Provide the [x, y] coordinate of the cell's center where the given text is located.  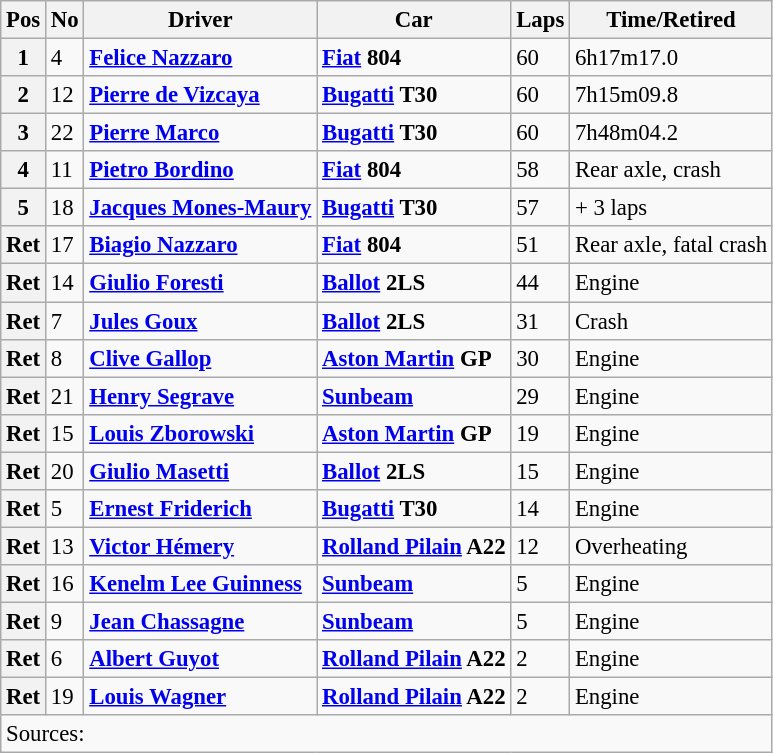
58 [540, 170]
17 [65, 245]
9 [65, 621]
57 [540, 208]
6h17m17.0 [672, 58]
11 [65, 170]
20 [65, 471]
Felice Nazzaro [200, 58]
Driver [200, 20]
Sources: [387, 734]
Overheating [672, 546]
30 [540, 358]
Kenelm Lee Guinness [200, 584]
Giulio Foresti [200, 283]
Louis Wagner [200, 697]
51 [540, 245]
44 [540, 283]
Henry Segrave [200, 396]
Louis Zborowski [200, 433]
Rear axle, fatal crash [672, 245]
29 [540, 396]
No [65, 20]
Victor Hémery [200, 546]
Jules Goux [200, 321]
Pietro Bordino [200, 170]
16 [65, 584]
21 [65, 396]
Giulio Masetti [200, 471]
13 [65, 546]
6 [65, 659]
Biagio Nazzaro [200, 245]
Car [414, 20]
Pierre de Vizcaya [200, 95]
31 [540, 321]
8 [65, 358]
Crash [672, 321]
18 [65, 208]
Time/Retired [672, 20]
Rear axle, crash [672, 170]
Jean Chassagne [200, 621]
Albert Guyot [200, 659]
22 [65, 133]
Pierre Marco [200, 133]
Pos [24, 20]
Laps [540, 20]
Jacques Mones-Maury [200, 208]
3 [24, 133]
7 [65, 321]
7h48m04.2 [672, 133]
7h15m09.8 [672, 95]
1 [24, 58]
+ 3 laps [672, 208]
Clive Gallop [200, 358]
Ernest Friderich [200, 509]
